Pinpoint the cell where the given text exists, returning its [X, Y] midpoint coordinate. 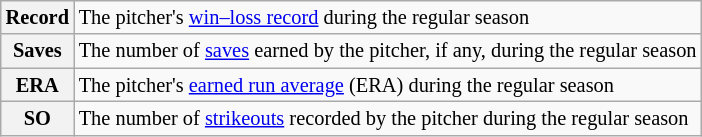
The pitcher's earned run average (ERA) during the regular season [388, 85]
The number of saves earned by the pitcher, if any, during the regular season [388, 51]
SO [38, 118]
The pitcher's win–loss record during the regular season [388, 17]
Saves [38, 51]
Record [38, 17]
The number of strikeouts recorded by the pitcher during the regular season [388, 118]
ERA [38, 85]
